From the cell containing the given text, extract its center point as [x, y] coordinate. 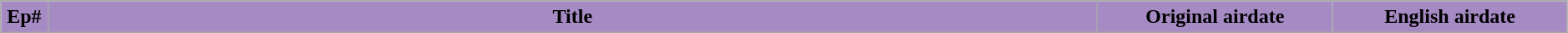
Original airdate [1215, 17]
English airdate [1450, 17]
Ep# [24, 17]
Title [573, 17]
